Return (X, Y) of the center of cell containing provided text 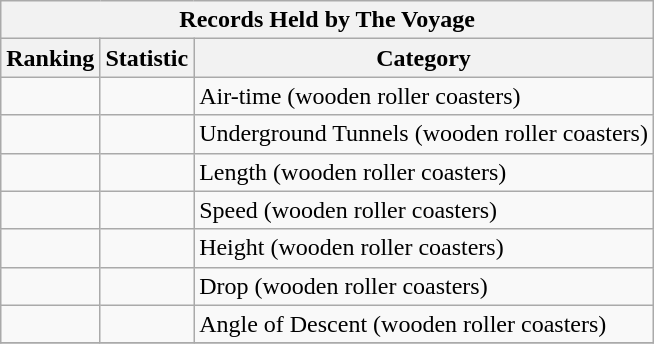
Ranking (50, 58)
Length (wooden roller coasters) (424, 172)
Drop (wooden roller coasters) (424, 286)
Category (424, 58)
Underground Tunnels (wooden roller coasters) (424, 134)
Air-time (wooden roller coasters) (424, 96)
Height (wooden roller coasters) (424, 248)
Records Held by The Voyage (328, 20)
Statistic (147, 58)
Speed (wooden roller coasters) (424, 210)
Angle of Descent (wooden roller coasters) (424, 324)
